Output the (x, y) coordinate of the center of the cell containing the given text.  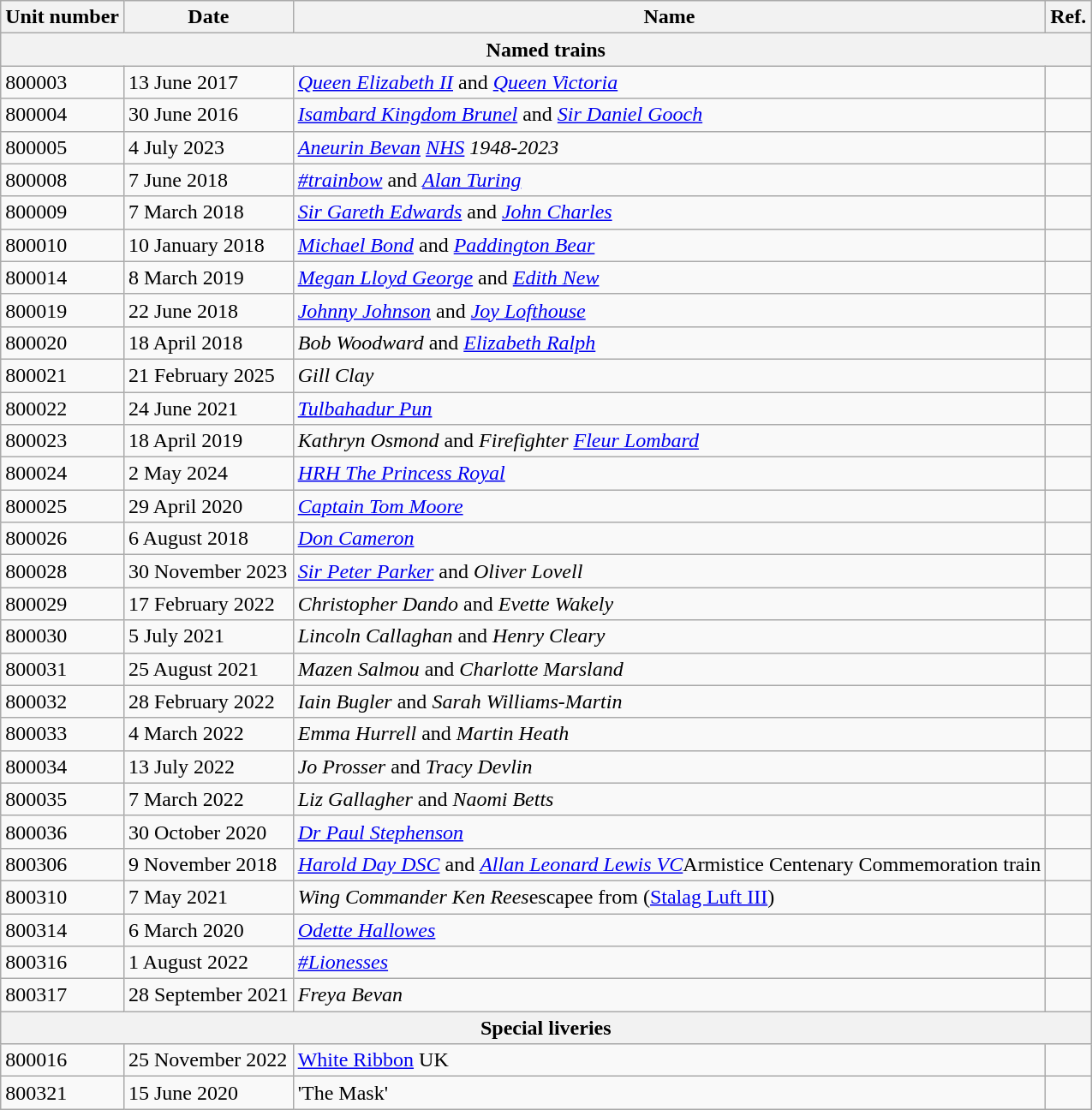
800023 (63, 441)
13 June 2017 (208, 82)
18 April 2019 (208, 441)
25 August 2021 (208, 669)
Named trains (546, 50)
800028 (63, 571)
800032 (63, 701)
800033 (63, 734)
Johnny Johnson and Joy Lofthouse (670, 310)
5 July 2021 (208, 636)
29 April 2020 (208, 506)
8 March 2019 (208, 277)
Unit number (63, 17)
28 February 2022 (208, 701)
6 August 2018 (208, 539)
7 June 2018 (208, 180)
25 November 2022 (208, 1060)
24 June 2021 (208, 409)
#Lionesses (670, 963)
HRH The Princess Royal (670, 474)
2 May 2024 (208, 474)
Don Cameron (670, 539)
800022 (63, 409)
22 June 2018 (208, 310)
'The Mask' (670, 1093)
7 May 2021 (208, 897)
Special liveries (546, 1028)
800014 (63, 277)
17 February 2022 (208, 604)
1 August 2022 (208, 963)
Tulbahadur Pun (670, 409)
800016 (63, 1060)
800020 (63, 343)
Jo Prosser and Tracy Devlin (670, 767)
Sir Gareth Edwards and John Charles (670, 212)
Liz Gallagher and Naomi Betts (670, 799)
800025 (63, 506)
7 March 2018 (208, 212)
30 November 2023 (208, 571)
800005 (63, 147)
Gill Clay (670, 375)
Kathryn Osmond and Firefighter Fleur Lombard (670, 441)
9 November 2018 (208, 864)
800009 (63, 212)
800026 (63, 539)
Bob Woodward and Elizabeth Ralph (670, 343)
800008 (63, 180)
800010 (63, 245)
800316 (63, 963)
Christopher Dando and Evette Wakely (670, 604)
Ref. (1069, 17)
800029 (63, 604)
800030 (63, 636)
800314 (63, 929)
Sir Peter Parker and Oliver Lovell (670, 571)
800004 (63, 115)
28 September 2021 (208, 995)
800003 (63, 82)
Freya Bevan (670, 995)
800306 (63, 864)
800019 (63, 310)
13 July 2022 (208, 767)
Mazen Salmou and Charlotte Marsland (670, 669)
Megan Lloyd George and Edith New (670, 277)
Harold Day DSC and Allan Leonard Lewis VCArmistice Centenary Commemoration train (670, 864)
Isambard Kingdom Brunel and Sir Daniel Gooch (670, 115)
18 April 2018 (208, 343)
800036 (63, 832)
White Ribbon UK (670, 1060)
800035 (63, 799)
15 June 2020 (208, 1093)
Odette Hallowes (670, 929)
10 January 2018 (208, 245)
7 March 2022 (208, 799)
800310 (63, 897)
30 June 2016 (208, 115)
Emma Hurrell and Martin Heath (670, 734)
Aneurin Bevan NHS 1948-2023 (670, 147)
Michael Bond and Paddington Bear (670, 245)
30 October 2020 (208, 832)
Queen Elizabeth II and Queen Victoria (670, 82)
Name (670, 17)
4 March 2022 (208, 734)
Date (208, 17)
#trainbow and Alan Turing (670, 180)
6 March 2020 (208, 929)
Dr Paul Stephenson (670, 832)
21 February 2025 (208, 375)
800024 (63, 474)
Lincoln Callaghan and Henry Cleary (670, 636)
800021 (63, 375)
4 July 2023 (208, 147)
Wing Commander Ken Reesescapee from (Stalag Luft III) (670, 897)
800321 (63, 1093)
800034 (63, 767)
800317 (63, 995)
800031 (63, 669)
Iain Bugler and Sarah Williams-Martin (670, 701)
Captain Tom Moore (670, 506)
